Search for the cell housing the specified text and yield its (X, Y) center coordinate. 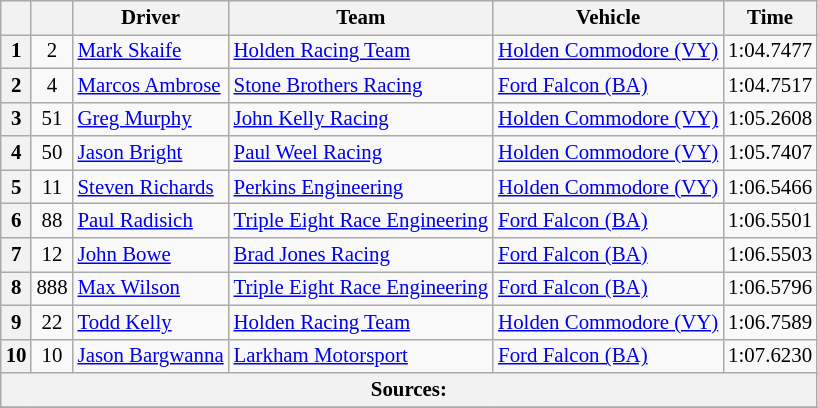
Perkins Engineering (362, 187)
888 (52, 288)
1:07.6230 (770, 356)
11 (52, 187)
3 (16, 119)
1 (16, 51)
1:04.7477 (770, 51)
Jason Bargwanna (151, 356)
1:04.7517 (770, 85)
Jason Bright (151, 153)
1:06.5503 (770, 255)
7 (16, 255)
Team (362, 18)
1:06.7589 (770, 322)
51 (52, 119)
12 (52, 255)
9 (16, 322)
5 (16, 187)
Larkham Motorsport (362, 356)
John Bowe (151, 255)
1:05.2608 (770, 119)
1:05.7407 (770, 153)
Driver (151, 18)
50 (52, 153)
Todd Kelly (151, 322)
John Kelly Racing (362, 119)
Greg Murphy (151, 119)
1:06.5501 (770, 221)
1:06.5466 (770, 187)
Steven Richards (151, 187)
Sources: (409, 390)
8 (16, 288)
Vehicle (608, 18)
1:06.5796 (770, 288)
Max Wilson (151, 288)
Stone Brothers Racing (362, 85)
Mark Skaife (151, 51)
Marcos Ambrose (151, 85)
88 (52, 221)
Paul Weel Racing (362, 153)
Brad Jones Racing (362, 255)
Paul Radisich (151, 221)
Time (770, 18)
6 (16, 221)
22 (52, 322)
